Return (x, y) of the center of cell containing provided text 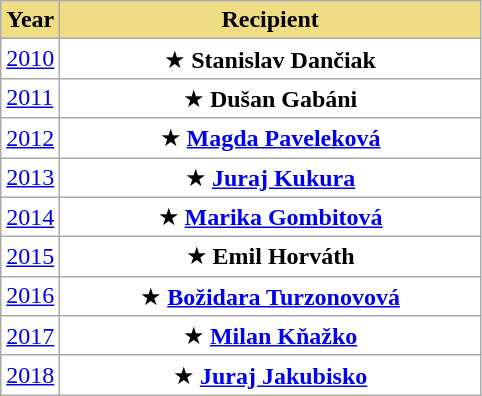
★ Juraj Kukura (270, 178)
★ Milan Kňažko (270, 336)
2011 (30, 98)
2016 (30, 296)
★ Božidara Turzonovová (270, 296)
★ Magda Paveleková (270, 138)
2010 (30, 59)
2018 (30, 375)
2014 (30, 217)
2012 (30, 138)
★ Juraj Jakubisko (270, 375)
2013 (30, 178)
2017 (30, 336)
★ Stanislav Dančiak (270, 59)
2015 (30, 257)
★ Dušan Gabáni (270, 98)
Recipient (270, 20)
★ Marika Gombitová (270, 217)
★ Emil Horváth (270, 257)
Year (30, 20)
